Determine the [x, y] coordinate at the center of the cell enclosing the given text.  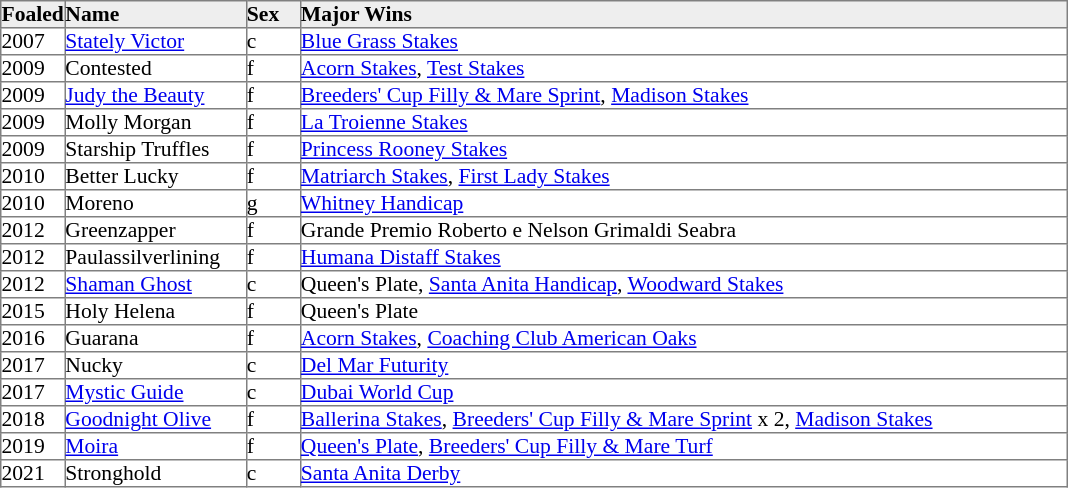
Major Wins [683, 14]
Princess Rooney Stakes [683, 150]
Moira [156, 446]
Matriarch Stakes, First Lady Stakes [683, 176]
Queen's Plate, Breeders' Cup Filly & Mare Turf [683, 446]
Mystic Guide [156, 392]
Ballerina Stakes, Breeders' Cup Filly & Mare Sprint x 2, Madison Stakes [683, 420]
Whitney Handicap [683, 204]
Grande Premio Roberto e Nelson Grimaldi Seabra [683, 230]
Better Lucky [156, 176]
Dubai World Cup [683, 392]
Queen's Plate [683, 312]
Greenzapper [156, 230]
Stately Victor [156, 42]
Queen's Plate, Santa Anita Handicap, Woodward Stakes [683, 284]
Name [156, 14]
Contested [156, 68]
2021 [33, 474]
Stronghold [156, 474]
Breeders' Cup Filly & Mare Sprint, Madison Stakes [683, 96]
Shaman Ghost [156, 284]
Guarana [156, 338]
Sex [273, 14]
Blue Grass Stakes [683, 42]
2018 [33, 420]
2015 [33, 312]
Santa Anita Derby [683, 474]
Holy Helena [156, 312]
Foaled [33, 14]
2016 [33, 338]
Nucky [156, 366]
Humana Distaff Stakes [683, 258]
2007 [33, 42]
2019 [33, 446]
g [273, 204]
Acorn Stakes, Test Stakes [683, 68]
Molly Morgan [156, 122]
Moreno [156, 204]
Del Mar Futurity [683, 366]
La Troienne Stakes [683, 122]
Goodnight Olive [156, 420]
Starship Truffles [156, 150]
Judy the Beauty [156, 96]
Paulassilverlining [156, 258]
Acorn Stakes, Coaching Club American Oaks [683, 338]
